Output the (x, y) coordinate of the center of the cell containing the given text.  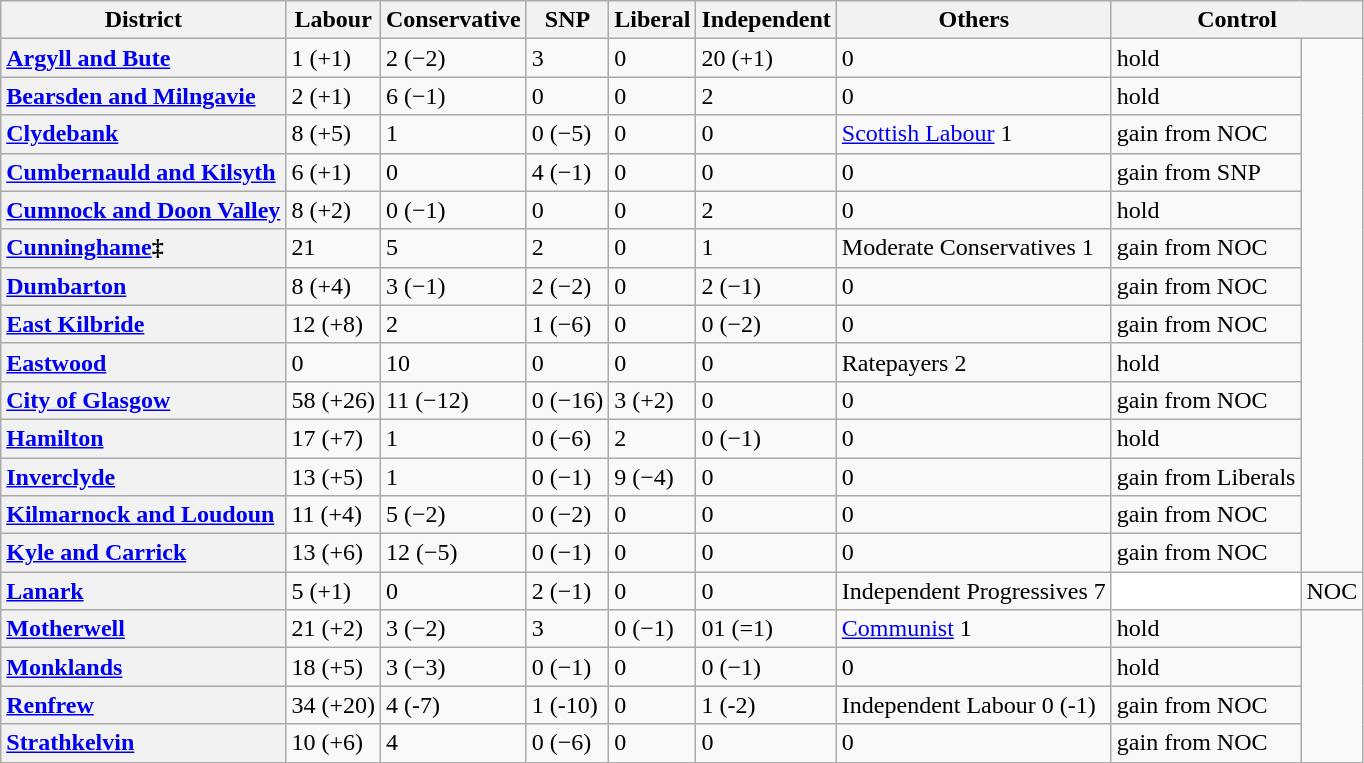
5 (+1) (334, 591)
4 (−1) (568, 172)
21 (+2) (334, 629)
Renfrew (144, 705)
9 (−4) (652, 477)
6 (+1) (334, 172)
Scottish Labour 1 (974, 134)
10 (453, 362)
8 (+5) (334, 134)
Dumbarton (144, 286)
12 (−5) (453, 553)
1 (-10) (568, 705)
gain from SNP (1206, 172)
18 (+5) (334, 667)
Ratepayers 2 (974, 362)
Control (1236, 20)
0 (−5) (568, 134)
Communist 1 (974, 629)
Kilmarnock and Loudoun (144, 515)
11 (−12) (453, 400)
8 (+2) (334, 210)
SNP (568, 20)
21 (334, 248)
58 (+26) (334, 400)
Bearsden and Milngavie (144, 96)
Conservative (453, 20)
Motherwell (144, 629)
3 (+2) (652, 400)
1 (−6) (568, 324)
10 (+6) (334, 743)
Argyll and Bute (144, 58)
1 (-2) (766, 705)
gain from Liberals (1206, 477)
11 (+4) (334, 515)
Independent (766, 20)
3 (−1) (453, 286)
Independent Labour 0 (-1) (974, 705)
Others (974, 20)
Moderate Conservatives 1 (974, 248)
Inverclyde (144, 477)
5 (−2) (453, 515)
NOC (1332, 591)
5 (453, 248)
Hamilton (144, 438)
2 (+1) (334, 96)
4 (-7) (453, 705)
East Kilbride (144, 324)
Cumnock and Doon Valley (144, 210)
Cumbernauld and Kilsyth (144, 172)
3 (−3) (453, 667)
Cunninghame‡ (144, 248)
01 (=1) (766, 629)
8 (+4) (334, 286)
13 (+6) (334, 553)
Labour (334, 20)
34 (+20) (334, 705)
12 (+8) (334, 324)
3 (−2) (453, 629)
Liberal (652, 20)
Monklands (144, 667)
17 (+7) (334, 438)
1 (+1) (334, 58)
Independent Progressives 7 (974, 591)
6 (−1) (453, 96)
Eastwood (144, 362)
4 (453, 743)
District (144, 20)
20 (+1) (766, 58)
City of Glasgow (144, 400)
Strathkelvin (144, 743)
0 (−16) (568, 400)
Clydebank (144, 134)
Lanark (144, 591)
Kyle and Carrick (144, 553)
13 (+5) (334, 477)
